Output the (x, y) coordinate of the center of the cell containing the given text.  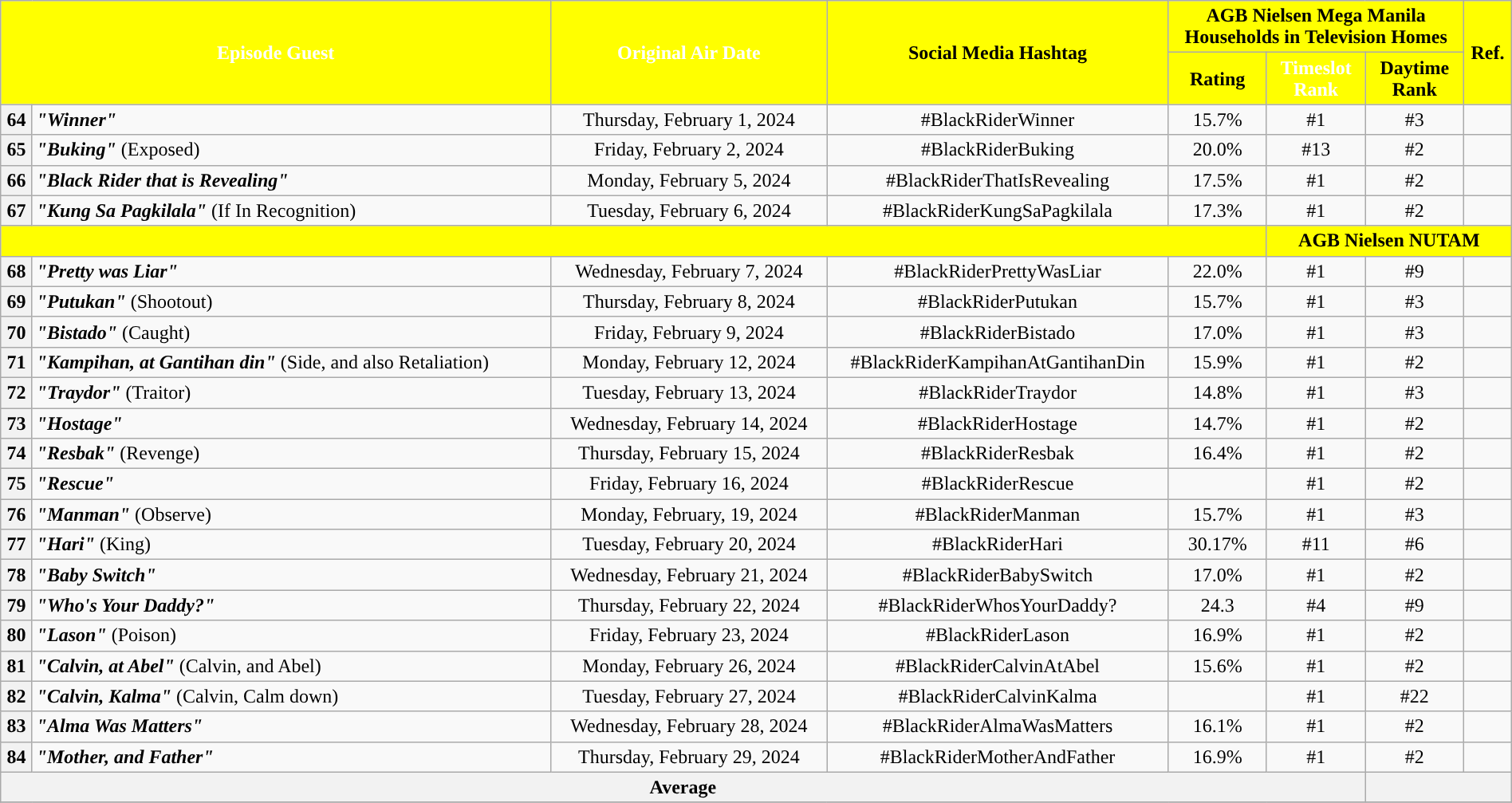
#BlackRiderLason (998, 636)
Monday, February 12, 2024 (689, 362)
#BlackRiderBabySwitch (998, 575)
"Calvin, at Abel" (Calvin, and Abel) (291, 666)
#11 (1316, 545)
"Who's Your Daddy?" (291, 605)
14.7% (1218, 423)
AGB Nielsen NUTAM (1389, 241)
15.9% (1218, 362)
30.17% (1218, 545)
"Winner" (291, 120)
#22 (1415, 696)
68 (16, 271)
Tuesday, February 20, 2024 (689, 545)
66 (16, 180)
Friday, February 2, 2024 (689, 150)
"Buking" (Exposed) (291, 150)
Timeslot Rank (1316, 78)
78 (16, 575)
"Putukan" (Shootout) (291, 301)
79 (16, 605)
22.0% (1218, 271)
24.3 (1218, 605)
#4 (1316, 605)
Tuesday, February 13, 2024 (689, 392)
#BlackRiderCalvinAtAbel (998, 666)
#13 (1316, 150)
Thursday, February 1, 2024 (689, 120)
20.0% (1218, 150)
67 (16, 211)
65 (16, 150)
Average (683, 787)
"Manman" (Observe) (291, 514)
"Kampihan, at Gantihan din" (Side, and also Retaliation) (291, 362)
80 (16, 636)
#BlackRiderWinner (998, 120)
Friday, February 23, 2024 (689, 636)
#BlackRiderManman (998, 514)
"Hari" (King) (291, 545)
83 (16, 726)
#BlackRiderTraydor (998, 392)
70 (16, 332)
"Hostage" (291, 423)
#6 (1415, 545)
"Mother, and Father" (291, 757)
#BlackRiderAlmaWasMatters (998, 726)
#BlackRiderBistado (998, 332)
64 (16, 120)
Monday, February 26, 2024 (689, 666)
Thursday, February 15, 2024 (689, 454)
#BlackRiderCalvinKalma (998, 696)
"Rescue" (291, 484)
"Pretty was Liar" (291, 271)
"Alma Was Matters" (291, 726)
#BlackRiderThatIsRevealing (998, 180)
17.5% (1218, 180)
Ref. (1488, 53)
Monday, February, 19, 2024 (689, 514)
#BlackRiderHari (998, 545)
#BlackRiderRescue (998, 484)
Wednesday, February 7, 2024 (689, 271)
"Kung Sa Pagkilala" (If In Recognition) (291, 211)
"Traydor" (Traitor) (291, 392)
Tuesday, February 27, 2024 (689, 696)
#BlackRiderKampihanAtGantihanDin (998, 362)
81 (16, 666)
#BlackRiderKungSaPagkilala (998, 211)
"Resbak" (Revenge) (291, 454)
"Calvin, Kalma" (Calvin, Calm down) (291, 696)
82 (16, 696)
Friday, February 9, 2024 (689, 332)
Thursday, February 8, 2024 (689, 301)
"Baby Switch" (291, 575)
71 (16, 362)
Social Media Hashtag (998, 53)
Daytime Rank (1415, 78)
15.6% (1218, 666)
74 (16, 454)
17.3% (1218, 211)
Original Air Date (689, 53)
73 (16, 423)
Wednesday, February 21, 2024 (689, 575)
Thursday, February 22, 2024 (689, 605)
Monday, February 5, 2024 (689, 180)
16.1% (1218, 726)
75 (16, 484)
#BlackRiderWhosYourDaddy? (998, 605)
Thursday, February 29, 2024 (689, 757)
14.8% (1218, 392)
16.4% (1218, 454)
#BlackRiderPrettyWasLiar (998, 271)
69 (16, 301)
"Black Rider that is Revealing" (291, 180)
Wednesday, February 14, 2024 (689, 423)
#BlackRiderResbak (998, 454)
Friday, February 16, 2024 (689, 484)
77 (16, 545)
Tuesday, February 6, 2024 (689, 211)
72 (16, 392)
Rating (1218, 78)
"Bistado" (Caught) (291, 332)
84 (16, 757)
AGB Nielsen Mega Manila Households in Television Homes (1316, 27)
#BlackRiderHostage (998, 423)
Episode Guest (276, 53)
"Lason" (Poison) (291, 636)
#BlackRiderBuking (998, 150)
76 (16, 514)
#BlackRiderMotherAndFather (998, 757)
Wednesday, February 28, 2024 (689, 726)
#BlackRiderPutukan (998, 301)
